Extract the (x, y) coordinate from the center of the cell holding the provided text.  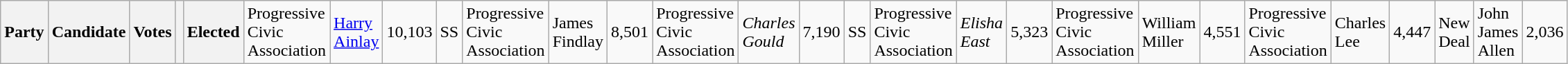
Harry Ainlay (356, 32)
Votes (153, 32)
2,036 (1545, 32)
4,447 (1412, 32)
Charles Gould (768, 32)
4,551 (1222, 32)
John James Allen (1498, 32)
Party (24, 32)
New Deal (1454, 32)
Charles Lee (1360, 32)
James Findlay (578, 32)
Elected (214, 32)
William Miller (1169, 32)
8,501 (630, 32)
7,190 (821, 32)
Elisha East (981, 32)
5,323 (1029, 32)
Candidate (89, 32)
10,103 (409, 32)
